Find where the given text appears and provide that cell's center as [X, Y] coordinate. 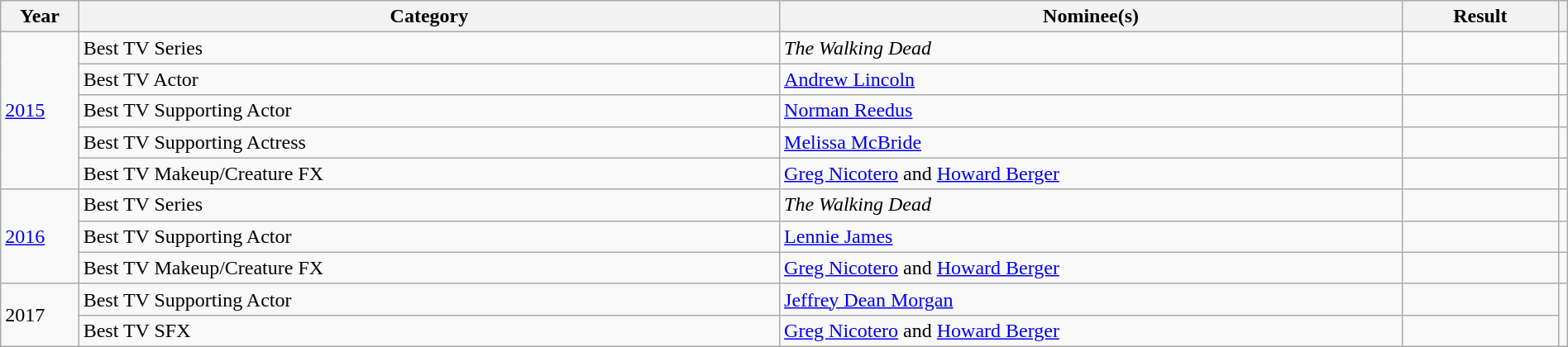
Best TV Supporting Actress [428, 142]
Jeffrey Dean Morgan [1092, 299]
Norman Reedus [1092, 111]
Lennie James [1092, 236]
Melissa McBride [1092, 142]
2016 [40, 236]
Best TV SFX [428, 330]
Result [1480, 17]
2015 [40, 111]
Nominee(s) [1092, 17]
2017 [40, 315]
Category [428, 17]
Best TV Actor [428, 79]
Year [40, 17]
Andrew Lincoln [1092, 79]
